Capture the cell that displays the provided text and extract its (X, Y) central coordinate. 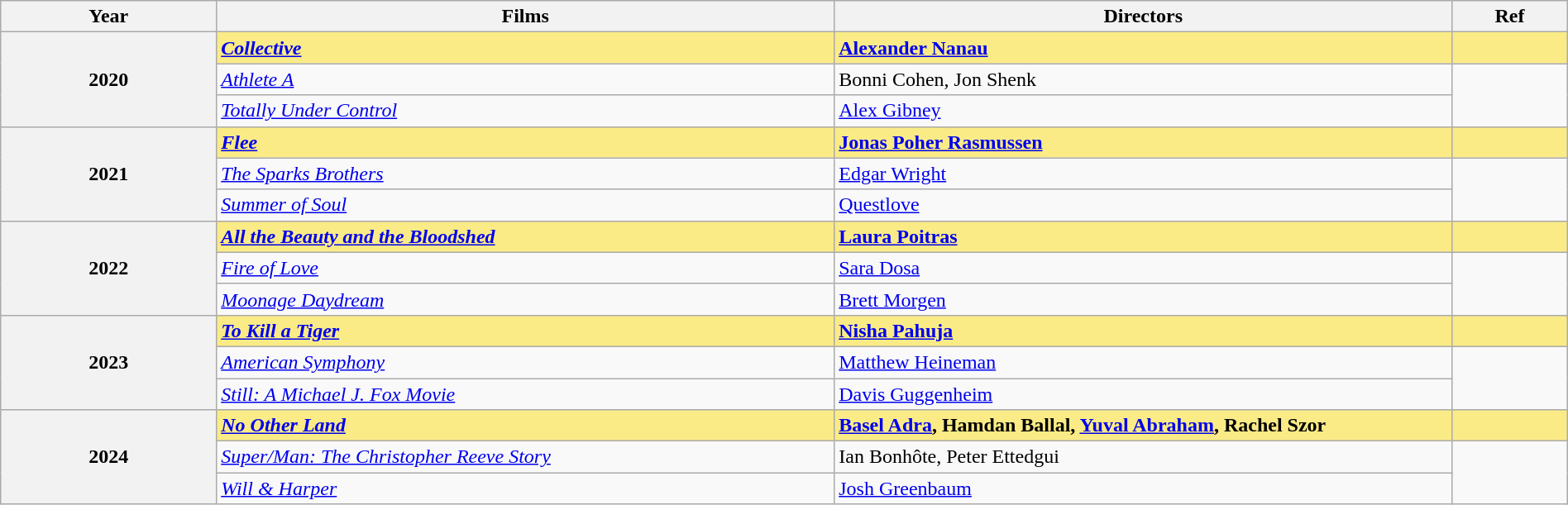
Totally Under Control (526, 111)
Nisha Pahuja (1143, 331)
Will & Harper (526, 488)
The Sparks Brothers (526, 174)
Edgar Wright (1143, 174)
Questlove (1143, 205)
Alex Gibney (1143, 111)
Super/Man: The Christopher Reeve Story (526, 457)
Moonage Daydream (526, 299)
Brett Morgen (1143, 299)
Year (109, 17)
No Other Land (526, 426)
Davis Guggenheim (1143, 394)
2023 (109, 362)
Ian Bonhôte, Peter Ettedgui (1143, 457)
Basel Adra, Hamdan Ballal, Yuval Abraham, Rachel Szor (1143, 426)
Ref (1510, 17)
Collective (526, 48)
American Symphony (526, 362)
2022 (109, 268)
Fire of Love (526, 268)
Jonas Poher Rasmussen (1143, 142)
Directors (1143, 17)
2020 (109, 79)
To Kill a Tiger (526, 331)
Josh Greenbaum (1143, 488)
Summer of Soul (526, 205)
Still: A Michael J. Fox Movie (526, 394)
2021 (109, 174)
Films (526, 17)
2024 (109, 457)
Alexander Nanau (1143, 48)
Athlete A (526, 79)
Laura Poitras (1143, 236)
Sara Dosa (1143, 268)
Matthew Heineman (1143, 362)
Flee (526, 142)
Bonni Cohen, Jon Shenk (1143, 79)
All the Beauty and the Bloodshed (526, 236)
